Capture the cell that displays the provided text and extract its [x, y] central coordinate. 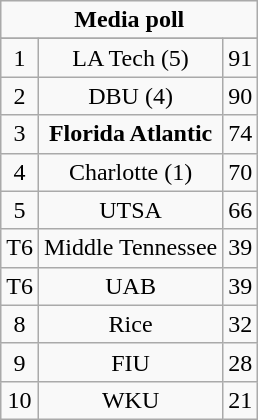
DBU (4) [130, 96]
Charlotte (1) [130, 172]
91 [240, 58]
3 [20, 134]
32 [240, 324]
UAB [130, 286]
WKU [130, 400]
28 [240, 362]
UTSA [130, 210]
8 [20, 324]
LA Tech (5) [130, 58]
9 [20, 362]
4 [20, 172]
90 [240, 96]
70 [240, 172]
66 [240, 210]
Rice [130, 324]
1 [20, 58]
Florida Atlantic [130, 134]
Media poll [130, 20]
Middle Tennessee [130, 248]
2 [20, 96]
21 [240, 400]
74 [240, 134]
FIU [130, 362]
5 [20, 210]
10 [20, 400]
